Identify which cell holds the provided text, then report its [x, y] central coordinate. 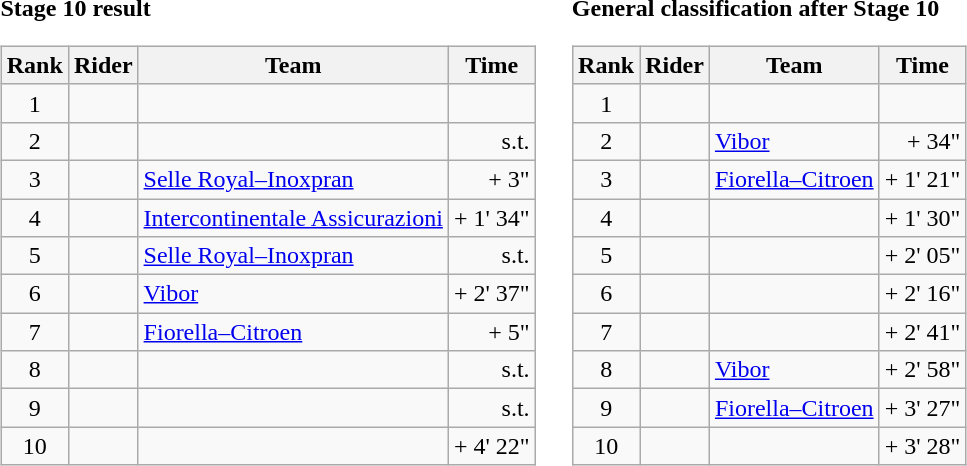
+ 2' 37" [492, 294]
+ 2' 16" [922, 294]
+ 5" [492, 332]
+ 3' 27" [922, 408]
+ 1' 30" [922, 217]
+ 34" [922, 141]
Intercontinentale Assicurazioni [293, 217]
+ 2' 05" [922, 256]
+ 1' 21" [922, 179]
+ 4' 22" [492, 446]
+ 2' 41" [922, 332]
+ 2' 58" [922, 370]
+ 3' 28" [922, 446]
+ 1' 34" [492, 217]
+ 3" [492, 179]
